Pinpoint the cell where the given text exists, returning its (x, y) midpoint coordinate. 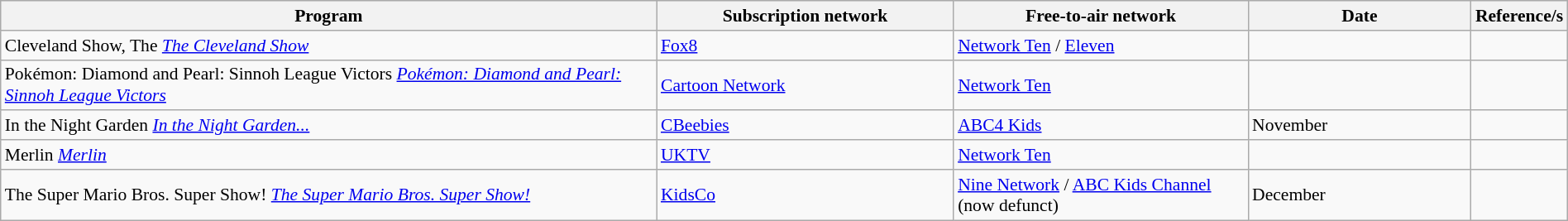
Reference/s (1519, 16)
Network Ten / Eleven (1101, 46)
KidsCo (806, 195)
Fox8 (806, 46)
Cleveland Show, The The Cleveland Show (329, 46)
CBeebies (806, 126)
November (1360, 126)
Date (1360, 16)
Pokémon: Diamond and Pearl: Sinnoh League Victors Pokémon: Diamond and Pearl: Sinnoh League Victors (329, 84)
In the Night Garden In the Night Garden... (329, 126)
December (1360, 195)
Cartoon Network (806, 84)
The Super Mario Bros. Super Show! The Super Mario Bros. Super Show! (329, 195)
Subscription network (806, 16)
UKTV (806, 155)
ABC4 Kids (1101, 126)
Program (329, 16)
Nine Network / ABC Kids Channel (now defunct) (1101, 195)
Merlin Merlin (329, 155)
Free-to-air network (1101, 16)
